Locate the cell with the specified text and output its (X, Y) center coordinate. 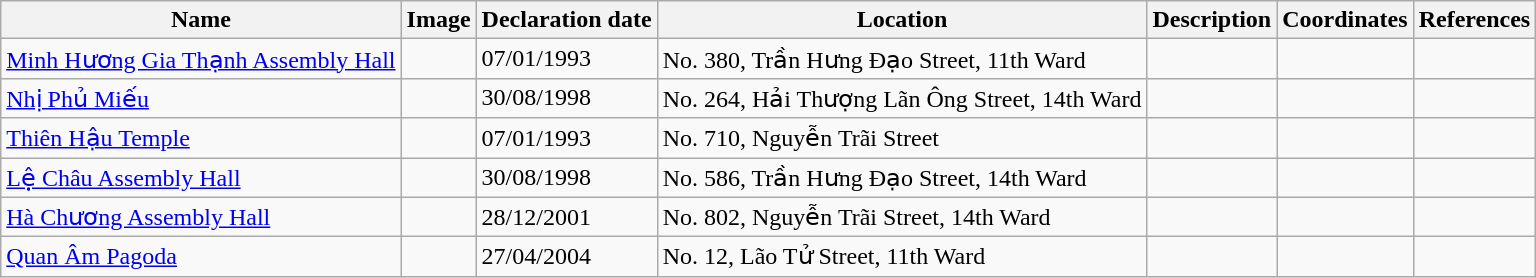
No. 380, Trần Hưng Đạo Street, 11th Ward (902, 59)
Image (438, 20)
Minh Hương Gia Thạnh Assembly Hall (201, 59)
No. 12, Lão Tử Street, 11th Ward (902, 257)
27/04/2004 (566, 257)
No. 710, Nguyễn Trãi Street (902, 138)
Description (1212, 20)
Declaration date (566, 20)
References (1474, 20)
No. 802, Nguyễn Trãi Street, 14th Ward (902, 217)
Quan Âm Pagoda (201, 257)
Thiên Hậu Temple (201, 138)
Hà Chương Assembly Hall (201, 217)
Location (902, 20)
No. 586, Trần Hưng Đạo Street, 14th Ward (902, 178)
No. 264, Hải Thượng Lãn Ông Street, 14th Ward (902, 98)
Lệ Châu Assembly Hall (201, 178)
Coordinates (1345, 20)
Name (201, 20)
Nhị Phủ Miếu (201, 98)
28/12/2001 (566, 217)
